Output the (X, Y) coordinate of the center of the cell containing the given text.  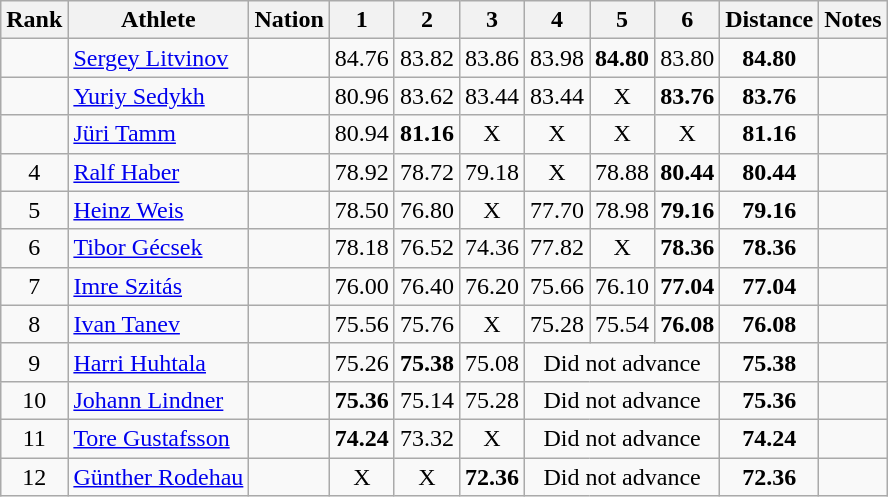
78.88 (622, 172)
84.76 (362, 58)
Ivan Tanev (158, 324)
76.00 (362, 286)
Distance (770, 20)
Günther Rodehau (158, 477)
78.98 (622, 210)
Jüri Tamm (158, 134)
79.18 (492, 172)
78.50 (362, 210)
Ralf Haber (158, 172)
75.14 (426, 400)
12 (34, 477)
77.82 (556, 248)
74.36 (492, 248)
75.56 (362, 324)
Imre Szitás (158, 286)
83.86 (492, 58)
80.94 (362, 134)
75.26 (362, 362)
77.70 (556, 210)
75.76 (426, 324)
Rank (34, 20)
2 (426, 20)
76.80 (426, 210)
78.18 (362, 248)
78.92 (362, 172)
80.96 (362, 96)
76.52 (426, 248)
Yuriy Sedykh (158, 96)
83.80 (688, 58)
83.98 (556, 58)
8 (34, 324)
Tibor Gécsek (158, 248)
Johann Lindner (158, 400)
3 (492, 20)
9 (34, 362)
73.32 (426, 438)
75.54 (622, 324)
76.20 (492, 286)
Heinz Weis (158, 210)
76.10 (622, 286)
75.66 (556, 286)
11 (34, 438)
83.82 (426, 58)
83.62 (426, 96)
78.72 (426, 172)
Notes (853, 20)
10 (34, 400)
Nation (289, 20)
Sergey Litvinov (158, 58)
76.40 (426, 286)
Tore Gustafsson (158, 438)
Harri Huhtala (158, 362)
75.08 (492, 362)
7 (34, 286)
1 (362, 20)
Athlete (158, 20)
